For the text-containing cell, return its midpoint in (x, y) coordinate format. 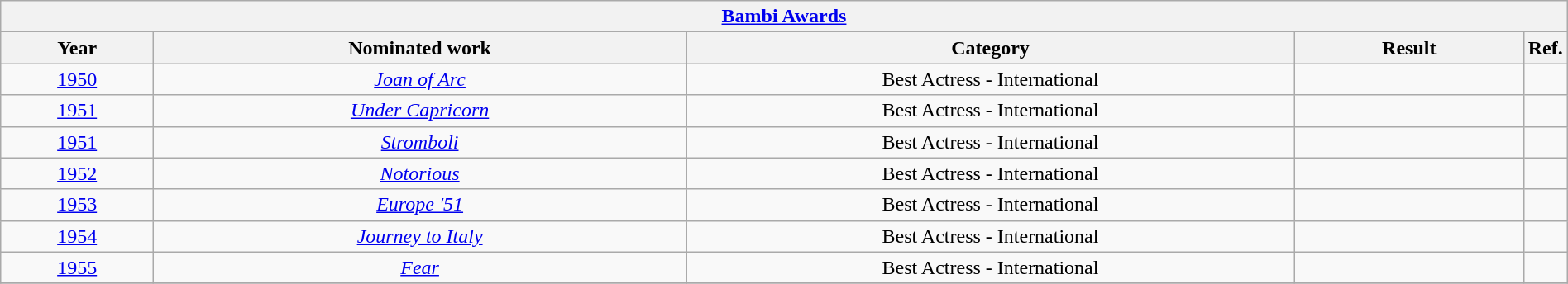
Joan of Arc (420, 79)
Under Capricorn (420, 111)
1955 (78, 267)
1953 (78, 205)
1954 (78, 236)
Stromboli (420, 142)
1952 (78, 173)
Ref. (1545, 48)
Europe '51 (420, 205)
Year (78, 48)
Category (991, 48)
1950 (78, 79)
Result (1409, 48)
Fear (420, 267)
Bambi Awards (784, 17)
Journey to Italy (420, 236)
Nominated work (420, 48)
Notorious (420, 173)
